Determine the [X, Y] coordinate at the center of the cell enclosing the given text.  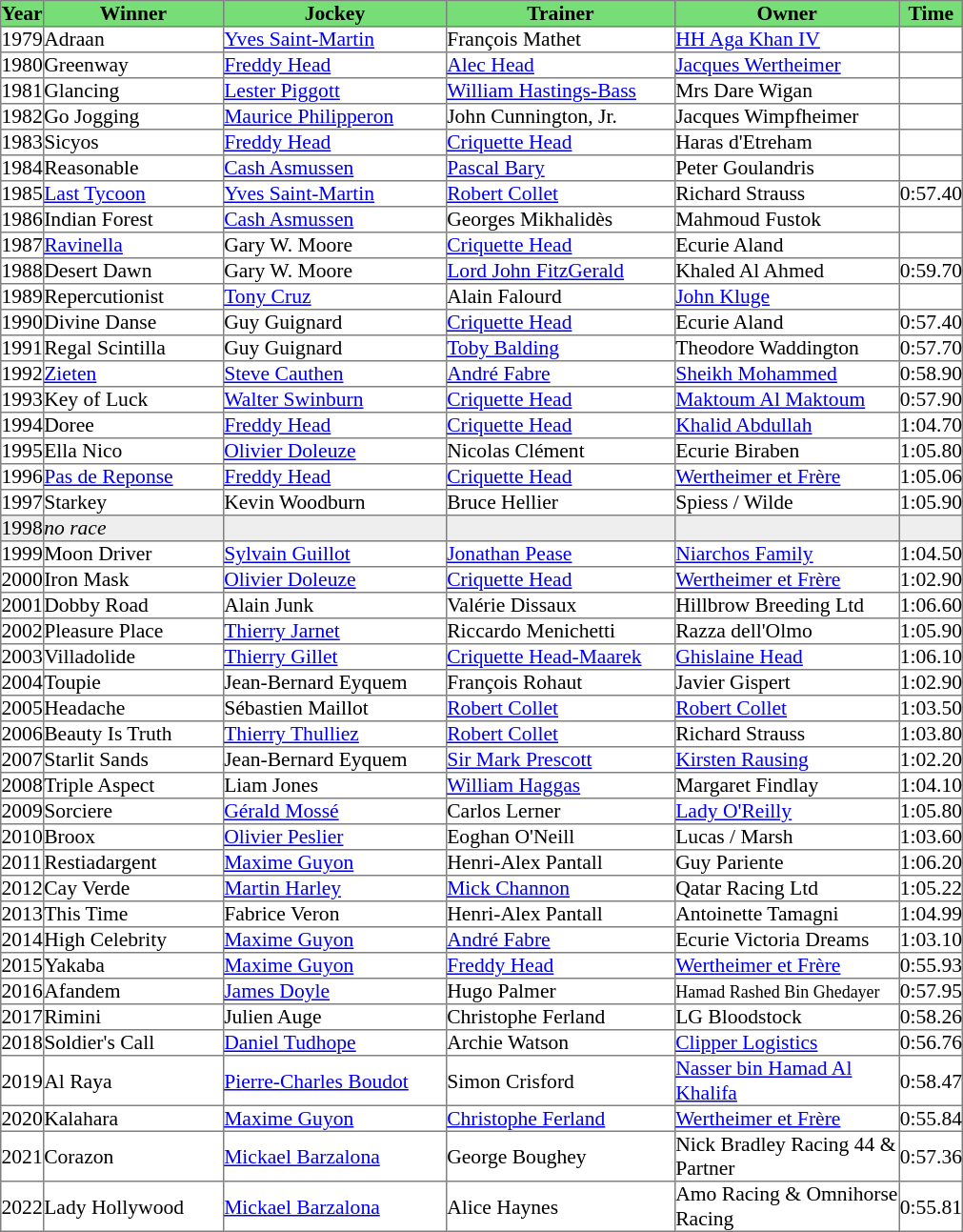
2019 [23, 1081]
1:06.60 [932, 606]
1:03.50 [932, 709]
no race [133, 528]
Jacques Wimpfheimer [787, 116]
2017 [23, 1018]
John Kluge [787, 297]
Thierry Thulliez [334, 734]
2014 [23, 939]
Iron Mask [133, 579]
Sheikh Mohammed [787, 374]
1985 [23, 194]
1984 [23, 168]
1:04.50 [932, 555]
Ella Nico [133, 452]
Rimini [133, 1018]
2010 [23, 837]
Pascal Bary [560, 168]
2006 [23, 734]
Triple Aspect [133, 785]
Alain Junk [334, 606]
Mick Channon [560, 888]
Nick Bradley Racing 44 & Partner [787, 1156]
Alice Haynes [560, 1206]
Walter Swinburn [334, 400]
1993 [23, 400]
Daniel Tudhope [334, 1042]
1:05.06 [932, 476]
1982 [23, 116]
1:05.22 [932, 888]
Pierre-Charles Boudot [334, 1081]
Amo Racing & Omnihorse Racing [787, 1206]
2008 [23, 785]
Nasser bin Hamad Al Khalifa [787, 1081]
Khalid Abdullah [787, 425]
0:58.26 [932, 1018]
Broox [133, 837]
Steve Cauthen [334, 374]
Afandem [133, 991]
Yakaba [133, 966]
Jonathan Pease [560, 555]
Alec Head [560, 65]
2012 [23, 888]
Glancing [133, 91]
1990 [23, 322]
2003 [23, 657]
Soldier's Call [133, 1042]
Eoghan O'Neill [560, 837]
Spiess / Wilde [787, 503]
Lady Hollywood [133, 1206]
1999 [23, 555]
Alain Falourd [560, 297]
2005 [23, 709]
Niarchos Family [787, 555]
1986 [23, 219]
Zieten [133, 374]
1:03.80 [932, 734]
1979 [23, 40]
1:03.10 [932, 939]
1991 [23, 349]
1983 [23, 143]
Regal Scintilla [133, 349]
0:57.90 [932, 400]
Ecurie Victoria Dreams [787, 939]
1992 [23, 374]
0:57.36 [932, 1156]
1:04.99 [932, 915]
Maktoum Al Maktoum [787, 400]
0:57.70 [932, 349]
Gérald Mossé [334, 812]
Jockey [334, 13]
Khaled Al Ahmed [787, 271]
Thierry Gillet [334, 657]
2015 [23, 966]
1995 [23, 452]
Last Tycoon [133, 194]
Razza dell'Olmo [787, 631]
2002 [23, 631]
1988 [23, 271]
Repercutionist [133, 297]
Ravinella [133, 246]
Kirsten Rausing [787, 760]
George Boughey [560, 1156]
Theodore Waddington [787, 349]
Go Jogging [133, 116]
2013 [23, 915]
Indian Forest [133, 219]
Starlit Sands [133, 760]
François Mathet [560, 40]
1989 [23, 297]
0:55.93 [932, 966]
Carlos Lerner [560, 812]
Lord John FitzGerald [560, 271]
Nicolas Clément [560, 452]
Criquette Head-Maarek [560, 657]
0:55.81 [932, 1206]
Kalahara [133, 1119]
Hugo Palmer [560, 991]
Villadolide [133, 657]
This Time [133, 915]
Desert Dawn [133, 271]
Cay Verde [133, 888]
Martin Harley [334, 888]
0:59.70 [932, 271]
François Rohaut [560, 682]
2018 [23, 1042]
Hamad Rashed Bin Ghedayer [787, 991]
Doree [133, 425]
1980 [23, 65]
Kevin Woodburn [334, 503]
2016 [23, 991]
Jacques Wertheimer [787, 65]
Antoinette Tamagni [787, 915]
2011 [23, 863]
2007 [23, 760]
Time [932, 13]
Pleasure Place [133, 631]
Greenway [133, 65]
Mrs Dare Wigan [787, 91]
Headache [133, 709]
Qatar Racing Ltd [787, 888]
Trainer [560, 13]
Dobby Road [133, 606]
James Doyle [334, 991]
HH Aga Khan IV [787, 40]
2022 [23, 1206]
Peter Goulandris [787, 168]
1981 [23, 91]
John Cunnington, Jr. [560, 116]
0:55.84 [932, 1119]
Bruce Hellier [560, 503]
Adraan [133, 40]
2000 [23, 579]
Year [23, 13]
Simon Crisford [560, 1081]
Valérie Dissaux [560, 606]
1997 [23, 503]
2004 [23, 682]
2009 [23, 812]
1987 [23, 246]
Reasonable [133, 168]
Sir Mark Prescott [560, 760]
Sorciere [133, 812]
Pas de Reponse [133, 476]
Javier Gispert [787, 682]
Lady O'Reilly [787, 812]
1:06.20 [932, 863]
Fabrice Veron [334, 915]
2021 [23, 1156]
0:57.95 [932, 991]
Divine Danse [133, 322]
Olivier Peslier [334, 837]
2001 [23, 606]
Toby Balding [560, 349]
1:02.20 [932, 760]
0:56.76 [932, 1042]
Beauty Is Truth [133, 734]
Mahmoud Fustok [787, 219]
Guy Pariente [787, 863]
Winner [133, 13]
Sylvain Guillot [334, 555]
Restiadargent [133, 863]
Moon Driver [133, 555]
Sébastien Maillot [334, 709]
1:03.60 [932, 837]
Archie Watson [560, 1042]
0:58.90 [932, 374]
Thierry Jarnet [334, 631]
Sicyos [133, 143]
Margaret Findlay [787, 785]
LG Bloodstock [787, 1018]
Ghislaine Head [787, 657]
1994 [23, 425]
Owner [787, 13]
Ecurie Biraben [787, 452]
High Celebrity [133, 939]
Georges Mikhalidès [560, 219]
William Haggas [560, 785]
1:06.10 [932, 657]
Liam Jones [334, 785]
Clipper Logistics [787, 1042]
1996 [23, 476]
Toupie [133, 682]
Al Raya [133, 1081]
Starkey [133, 503]
Haras d'Etreham [787, 143]
1:04.70 [932, 425]
Tony Cruz [334, 297]
Riccardo Menichetti [560, 631]
2020 [23, 1119]
Key of Luck [133, 400]
William Hastings-Bass [560, 91]
Lucas / Marsh [787, 837]
0:58.47 [932, 1081]
Lester Piggott [334, 91]
1998 [23, 528]
Maurice Philipperon [334, 116]
Corazon [133, 1156]
Hillbrow Breeding Ltd [787, 606]
Julien Auge [334, 1018]
1:04.10 [932, 785]
